Locate the cell with the specified text and output its (x, y) center coordinate. 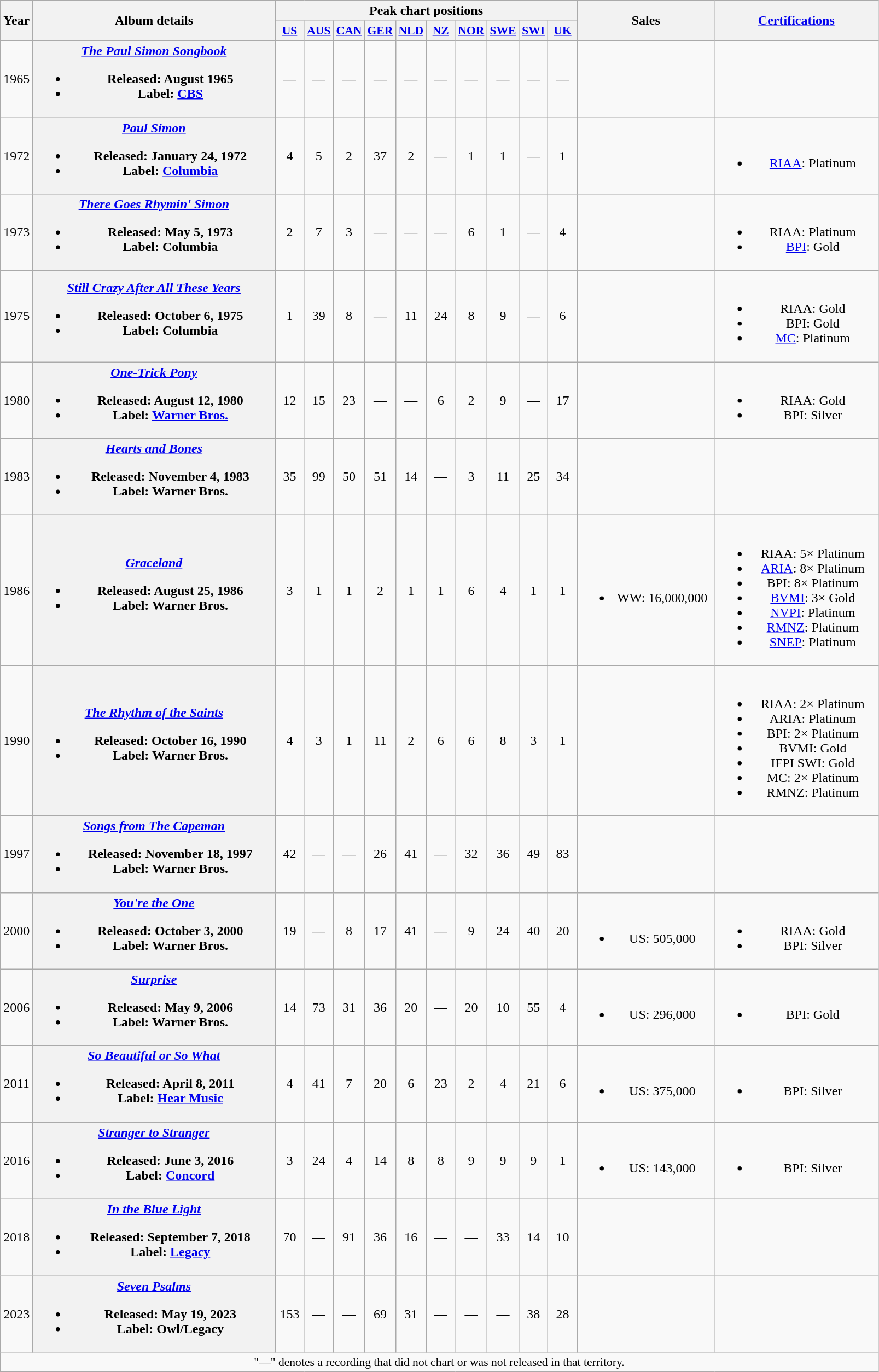
2000 (16, 931)
CAN (349, 31)
73 (318, 1007)
70 (290, 1237)
RIAA: 2× PlatinumARIA: PlatinumBPI: 2× PlatinumBVMI: GoldIFPI SWI: GoldMC: 2× PlatinumRMNZ: Platinum (796, 740)
49 (534, 854)
55 (534, 1007)
US: 505,000 (645, 931)
US: 296,000 (645, 1007)
You're the OneReleased: October 3, 2000Label: Warner Bros. (154, 931)
5 (318, 155)
Certifications (796, 21)
32 (471, 854)
16 (411, 1237)
40 (534, 931)
SWI (534, 31)
WW: 16,000,000 (645, 591)
Peak chart positions (426, 11)
Still Crazy After All These YearsReleased: October 6, 1975Label: Columbia (154, 316)
Album details (154, 21)
28 (562, 1313)
26 (380, 854)
2011 (16, 1084)
153 (290, 1313)
25 (534, 477)
83 (562, 854)
Songs from The CapemanReleased: November 18, 1997Label: Warner Bros. (154, 854)
SWE (503, 31)
15 (318, 400)
RIAA: 5× PlatinumARIA: 8× PlatinumBPI: 8× PlatinumBVMI: 3× GoldNVPI: PlatinumRMNZ: PlatinumSNEP: Platinum (796, 591)
42 (290, 854)
The Paul Simon SongbookReleased: August 1965Label: CBS (154, 79)
AUS (318, 31)
NZ (441, 31)
34 (562, 477)
1990 (16, 740)
2016 (16, 1160)
US: 143,000 (645, 1160)
SurpriseReleased: May 9, 2006Label: Warner Bros. (154, 1007)
1973 (16, 232)
GER (380, 31)
UK (562, 31)
2018 (16, 1237)
1965 (16, 79)
35 (290, 477)
39 (318, 316)
50 (349, 477)
RIAA: Platinum (796, 155)
GracelandReleased: August 25, 1986Label: Warner Bros. (154, 591)
1997 (16, 854)
19 (290, 931)
69 (380, 1313)
RIAA: PlatinumBPI: Gold (796, 232)
US: 375,000 (645, 1084)
99 (318, 477)
2023 (16, 1313)
37 (380, 155)
1983 (16, 477)
2006 (16, 1007)
In the Blue LightReleased: September 7, 2018Label: Legacy (154, 1237)
21 (534, 1084)
Seven PsalmsReleased: May 19, 2023Label: Owl/Legacy (154, 1313)
Paul SimonReleased: January 24, 1972Label: Columbia (154, 155)
1986 (16, 591)
12 (290, 400)
91 (349, 1237)
Stranger to StrangerReleased: June 3, 2016Label: Concord (154, 1160)
1972 (16, 155)
38 (534, 1313)
RIAA: GoldBPI: GoldMC: Platinum (796, 316)
33 (503, 1237)
Hearts and BonesReleased: November 4, 1983Label: Warner Bros. (154, 477)
BPI: Gold (796, 1007)
NOR (471, 31)
So Beautiful or So WhatReleased: April 8, 2011Label: Hear Music (154, 1084)
One-Trick PonyReleased: August 12, 1980Label: Warner Bros. (154, 400)
Year (16, 21)
There Goes Rhymin' SimonReleased: May 5, 1973Label: Columbia (154, 232)
1980 (16, 400)
The Rhythm of the SaintsReleased: October 16, 1990Label: Warner Bros. (154, 740)
51 (380, 477)
NLD (411, 31)
1975 (16, 316)
Sales (645, 21)
"—" denotes a recording that did not chart or was not released in that territory. (440, 1362)
US (290, 31)
